Output the (x, y) coordinate of the center of the cell containing the given text.  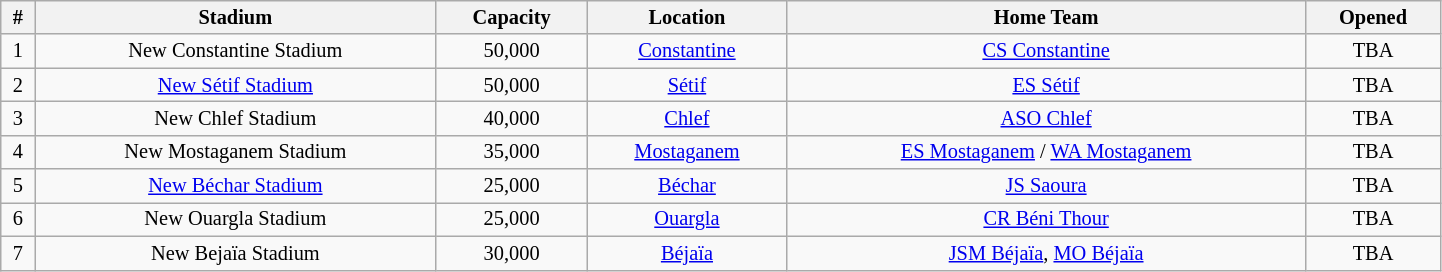
35,000 (512, 152)
New Constantine Stadium (236, 51)
7 (18, 253)
New Chlef Stadium (236, 118)
Constantine (688, 51)
Béjaïa (688, 253)
4 (18, 152)
# (18, 17)
New Ouargla Stadium (236, 219)
Chlef (688, 118)
2 (18, 85)
Mostaganem (688, 152)
5 (18, 186)
JS Saoura (1046, 186)
Ouargla (688, 219)
CS Constantine (1046, 51)
1 (18, 51)
Capacity (512, 17)
Stadium (236, 17)
New Mostaganem Stadium (236, 152)
40,000 (512, 118)
ASO Chlef (1046, 118)
6 (18, 219)
Home Team (1046, 17)
New Béchar Stadium (236, 186)
ES Sétif (1046, 85)
New Bejaïa Stadium (236, 253)
CR Béni Thour (1046, 219)
Opened (1373, 17)
Béchar (688, 186)
ES Mostaganem / WA Mostaganem (1046, 152)
3 (18, 118)
Sétif (688, 85)
30,000 (512, 253)
New Sétif Stadium (236, 85)
Location (688, 17)
JSM Béjaïa, MO Béjaïa (1046, 253)
